Determine the [X, Y] coordinate at the center of the cell enclosing the given text.  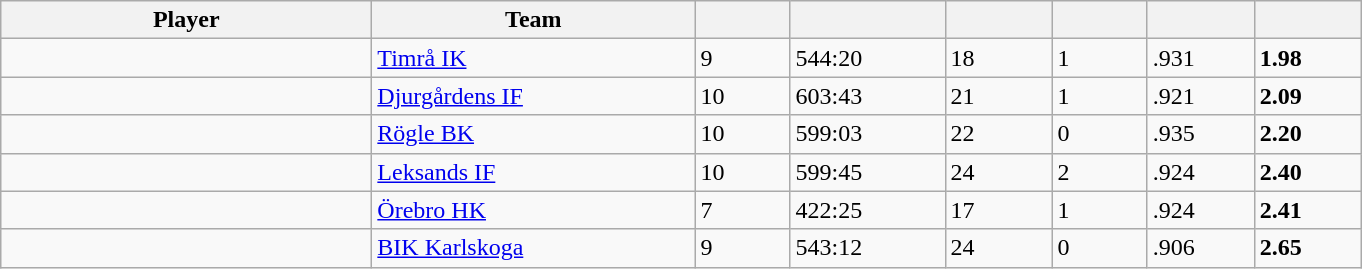
.906 [1200, 248]
599:45 [868, 172]
2 [1100, 172]
Timrå IK [534, 58]
.931 [1200, 58]
18 [998, 58]
2.20 [1308, 134]
.921 [1200, 96]
.935 [1200, 134]
2.09 [1308, 96]
Djurgårdens IF [534, 96]
Player [186, 20]
21 [998, 96]
22 [998, 134]
2.41 [1308, 210]
2.65 [1308, 248]
BIK Karlskoga [534, 248]
17 [998, 210]
603:43 [868, 96]
7 [742, 210]
Leksands IF [534, 172]
Örebro HK [534, 210]
Team [534, 20]
543:12 [868, 248]
2.40 [1308, 172]
544:20 [868, 58]
Rögle BK [534, 134]
422:25 [868, 210]
1.98 [1308, 58]
599:03 [868, 134]
